Scan for the cell matching the given text and deliver its [x, y] coordinate at center. 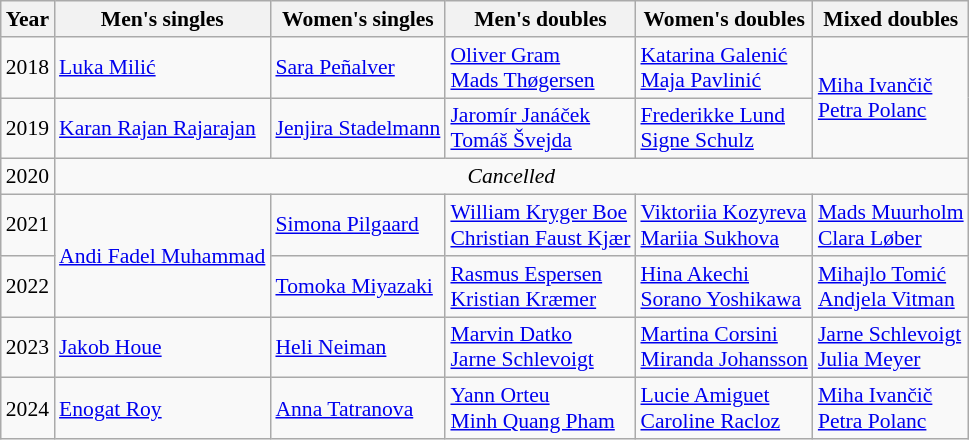
Men's singles [162, 19]
Women's doubles [724, 19]
Sara Peñalver [358, 68]
Rasmus Espersen Kristian Kræmer [540, 286]
Mihajlo Tomić Andjela Vitman [891, 286]
Tomoka Miyazaki [358, 286]
Frederikke Lund Signe Schulz [724, 128]
Anna Tatranova [358, 408]
Jaromír Janáček Tomáš Švejda [540, 128]
Viktoriia Kozyreva Mariia Sukhova [724, 226]
Jenjira Stadelmann [358, 128]
2020 [28, 177]
William Kryger Boe Christian Faust Kjær [540, 226]
Cancelled [512, 177]
2022 [28, 286]
Katarina Galenić Maja Pavlinić [724, 68]
Men's doubles [540, 19]
Oliver Gram Mads Thøgersen [540, 68]
Yann Orteu Minh Quang Pham [540, 408]
Women's singles [358, 19]
Jakob Houe [162, 348]
Marvin Datko Jarne Schlevoigt [540, 348]
2024 [28, 408]
Hina Akechi Sorano Yoshikawa [724, 286]
Lucie Amiguet Caroline Racloz [724, 408]
Mixed doubles [891, 19]
2021 [28, 226]
Martina Corsini Miranda Johansson [724, 348]
Simona Pilgaard [358, 226]
Enogat Roy [162, 408]
Karan Rajan Rajarajan [162, 128]
Jarne Schlevoigt Julia Meyer [891, 348]
Mads Muurholm Clara Løber [891, 226]
2023 [28, 348]
Luka Milić [162, 68]
Heli Neiman [358, 348]
2018 [28, 68]
Andi Fadel Muhammad [162, 256]
Year [28, 19]
2019 [28, 128]
